From the cell containing the given text, extract its center point as [x, y] coordinate. 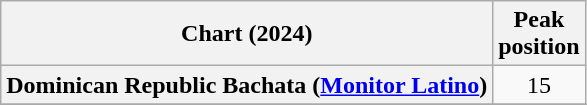
Dominican Republic Bachata (Monitor Latino) [247, 85]
15 [539, 85]
Peakposition [539, 34]
Chart (2024) [247, 34]
